Return [x, y] of the center of cell containing provided text 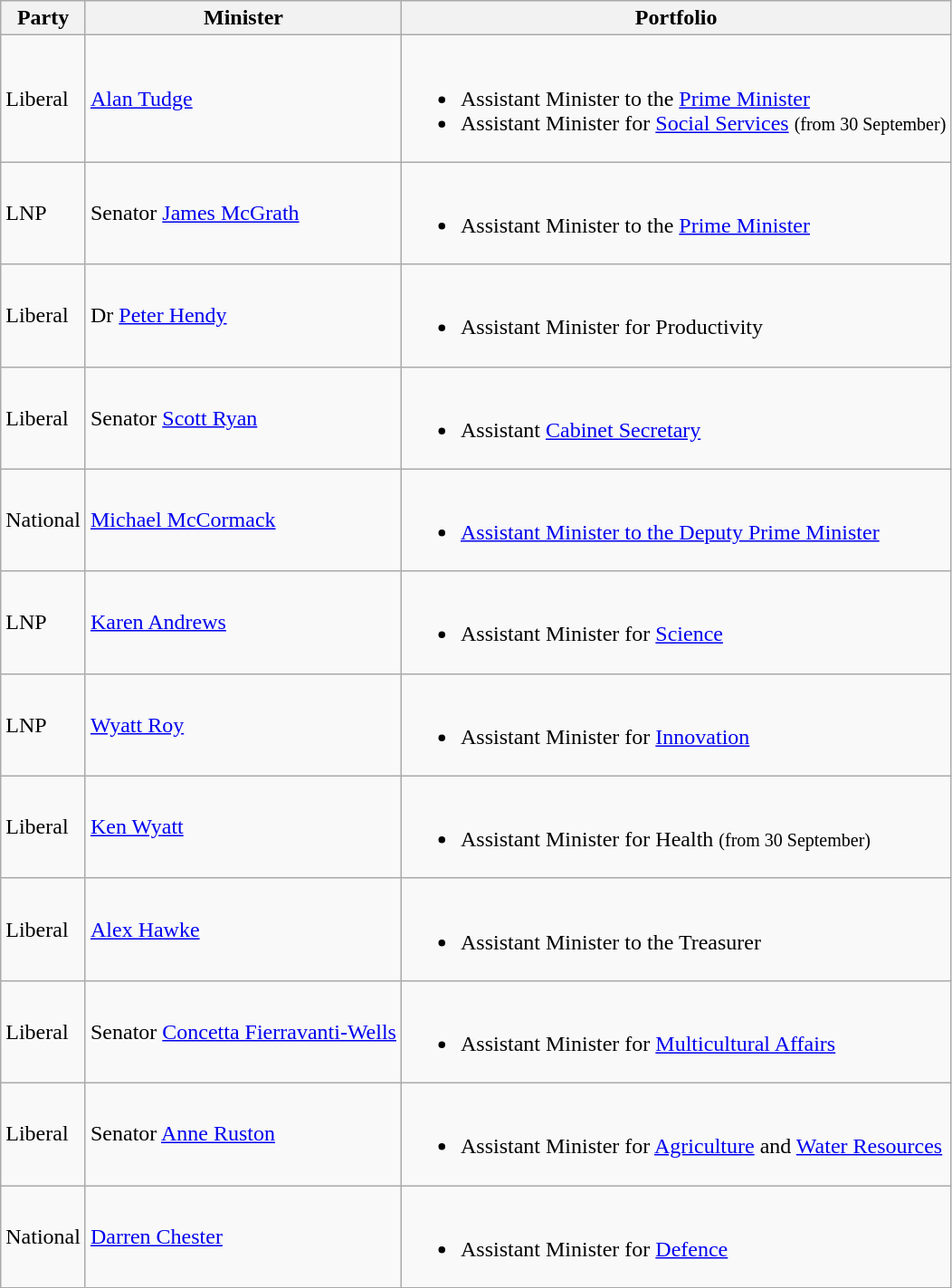
Karen Andrews [243, 623]
Assistant Minister for Multicultural Affairs [675, 1032]
Dr Peter Hendy [243, 315]
Senator Concetta Fierravanti-Wells [243, 1032]
Assistant Minister to the Prime Minister [675, 214]
Assistant Minister for Science [675, 623]
Assistant Minister for Agriculture and Water Resources [675, 1133]
Alan Tudge [243, 99]
Minister [243, 18]
Assistant Minister for Productivity [675, 315]
Michael McCormack [243, 520]
Assistant Minister to the Prime MinisterAssistant Minister for Social Services (from 30 September) [675, 99]
Senator Scott Ryan [243, 418]
Assistant Minister to the Deputy Prime Minister [675, 520]
Assistant Minister to the Treasurer [675, 929]
Party [43, 18]
Senator James McGrath [243, 214]
Darren Chester [243, 1236]
Senator Anne Ruston [243, 1133]
Assistant Minister for Innovation [675, 724]
Alex Hawke [243, 929]
Assistant Minister for Health (from 30 September) [675, 827]
Wyatt Roy [243, 724]
Portfolio [675, 18]
Ken Wyatt [243, 827]
Assistant Cabinet Secretary [675, 418]
Assistant Minister for Defence [675, 1236]
